From the cell containing the given text, extract its center point as (X, Y) coordinate. 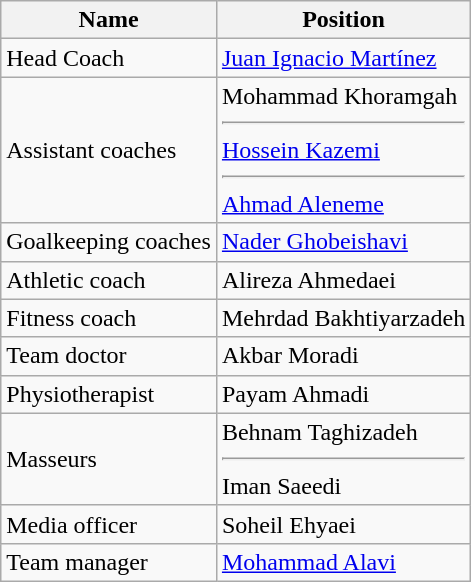
Media officer (109, 524)
Alireza Ahmedaei (343, 280)
Behnam Taghizadeh Iman Saeedi (343, 459)
Physiotherapist (109, 394)
Name (109, 20)
Payam Ahmadi (343, 394)
Soheil Ehyaei (343, 524)
Juan Ignacio Martínez (343, 58)
Akbar Moradi (343, 356)
Team manager (109, 562)
Assistant coaches (109, 150)
Mohammad Khoramgah Hossein Kazemi Ahmad Aleneme (343, 150)
Nader Ghobeishavi (343, 242)
Position (343, 20)
Head Coach (109, 58)
Team doctor (109, 356)
Goalkeeping coaches (109, 242)
Mehrdad Bakhtiyarzadeh (343, 318)
Fitness coach (109, 318)
Athletic coach (109, 280)
Mohammad Alavi (343, 562)
Masseurs (109, 459)
